Provide the [X, Y] coordinate of the cell's center where the given text is located.  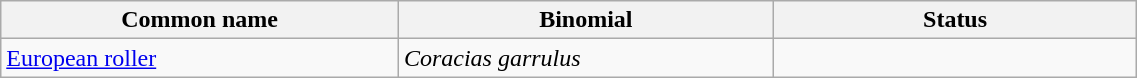
Binomial [586, 20]
European roller [200, 58]
Status [955, 20]
Coracias garrulus [586, 58]
Common name [200, 20]
